Return the [X, Y] coordinate for the center point of the cell that contains the specified text.  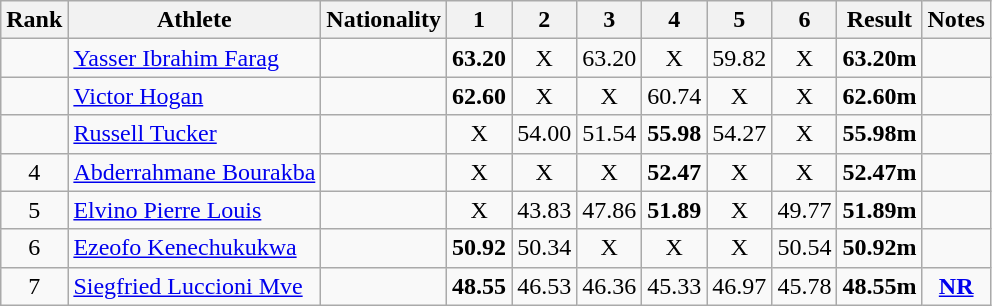
55.98 [674, 134]
43.83 [544, 210]
Yasser Ibrahim Farag [194, 58]
Athlete [194, 20]
Result [880, 20]
48.55m [880, 286]
46.97 [740, 286]
52.47 [674, 172]
47.86 [610, 210]
52.47m [880, 172]
54.00 [544, 134]
Victor Hogan [194, 96]
62.60 [480, 96]
50.92m [880, 248]
45.78 [804, 286]
59.82 [740, 58]
Russell Tucker [194, 134]
50.54 [804, 248]
49.77 [804, 210]
55.98m [880, 134]
51.89 [674, 210]
54.27 [740, 134]
Elvino Pierre Louis [194, 210]
46.53 [544, 286]
51.89m [880, 210]
62.60m [880, 96]
Ezeofo Kenechukukwa [194, 248]
Siegfried Luccioni Mve [194, 286]
3 [610, 20]
46.36 [610, 286]
NR [956, 286]
60.74 [674, 96]
7 [34, 286]
51.54 [610, 134]
2 [544, 20]
Rank [34, 20]
Nationality [384, 20]
50.92 [480, 248]
1 [480, 20]
Abderrahmane Bourakba [194, 172]
50.34 [544, 248]
45.33 [674, 286]
Notes [956, 20]
48.55 [480, 286]
63.20m [880, 58]
